Detect which cell encompasses the target text, then output its (x, y) center coordinate. 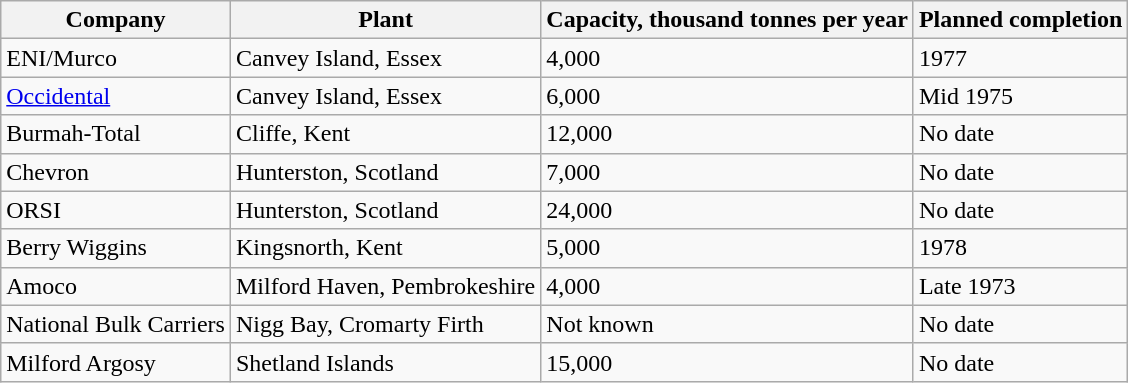
12,000 (728, 134)
Cliffe, Kent (385, 134)
5,000 (728, 248)
Capacity, thousand tonnes per year (728, 20)
Plant (385, 20)
24,000 (728, 210)
Not known (728, 324)
Company (116, 20)
Milford Haven, Pembrokeshire (385, 286)
ORSI (116, 210)
Chevron (116, 172)
1977 (1020, 58)
Milford Argosy (116, 362)
National Bulk Carriers (116, 324)
Shetland Islands (385, 362)
Amoco (116, 286)
Planned completion (1020, 20)
Late 1973 (1020, 286)
Burmah-Total (116, 134)
1978 (1020, 248)
Nigg Bay, Cromarty Firth (385, 324)
Occidental (116, 96)
15,000 (728, 362)
7,000 (728, 172)
6,000 (728, 96)
Kingsnorth, Kent (385, 248)
ENI/Murco (116, 58)
Berry Wiggins (116, 248)
Mid 1975 (1020, 96)
